Identify which cell holds the provided text, then report its (x, y) central coordinate. 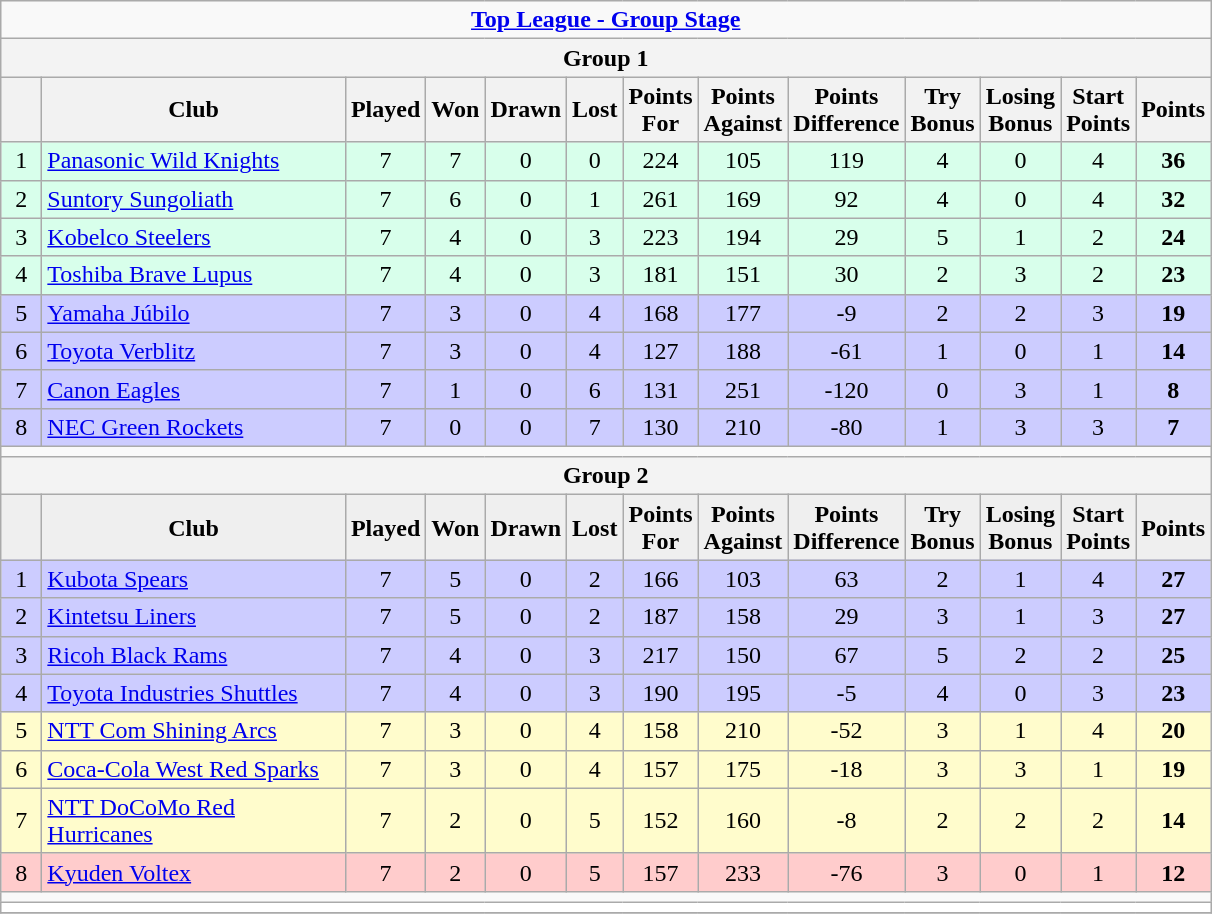
63 (846, 579)
223 (660, 237)
105 (743, 161)
Kintetsu Liners (194, 617)
Panasonic Wild Knights (194, 161)
Kyuden Voltex (194, 872)
Kobelco Steelers (194, 237)
NTT Com Shining Arcs (194, 731)
NTT DoCoMo Red Hurricanes (194, 820)
166 (660, 579)
-120 (846, 389)
25 (1174, 655)
169 (743, 199)
177 (743, 313)
-61 (846, 351)
152 (660, 820)
Ricoh Black Rams (194, 655)
190 (660, 693)
187 (660, 617)
261 (660, 199)
175 (743, 769)
-18 (846, 769)
Canon Eagles (194, 389)
Toyota Industries Shuttles (194, 693)
Toyota Verblitz (194, 351)
Coca-Cola West Red Sparks (194, 769)
188 (743, 351)
Group 2 (606, 476)
30 (846, 275)
-76 (846, 872)
Top League - Group Stage (606, 20)
195 (743, 693)
251 (743, 389)
67 (846, 655)
36 (1174, 161)
-80 (846, 427)
24 (1174, 237)
160 (743, 820)
130 (660, 427)
-8 (846, 820)
20 (1174, 731)
92 (846, 199)
Toshiba Brave Lupus (194, 275)
150 (743, 655)
127 (660, 351)
-52 (846, 731)
Kubota Spears (194, 579)
NEC Green Rockets (194, 427)
181 (660, 275)
103 (743, 579)
224 (660, 161)
-9 (846, 313)
12 (1174, 872)
217 (660, 655)
32 (1174, 199)
151 (743, 275)
119 (846, 161)
Group 1 (606, 58)
233 (743, 872)
131 (660, 389)
Suntory Sungoliath (194, 199)
194 (743, 237)
168 (660, 313)
-5 (846, 693)
Yamaha Júbilo (194, 313)
